Scan for the cell matching the given text and deliver its [x, y] coordinate at center. 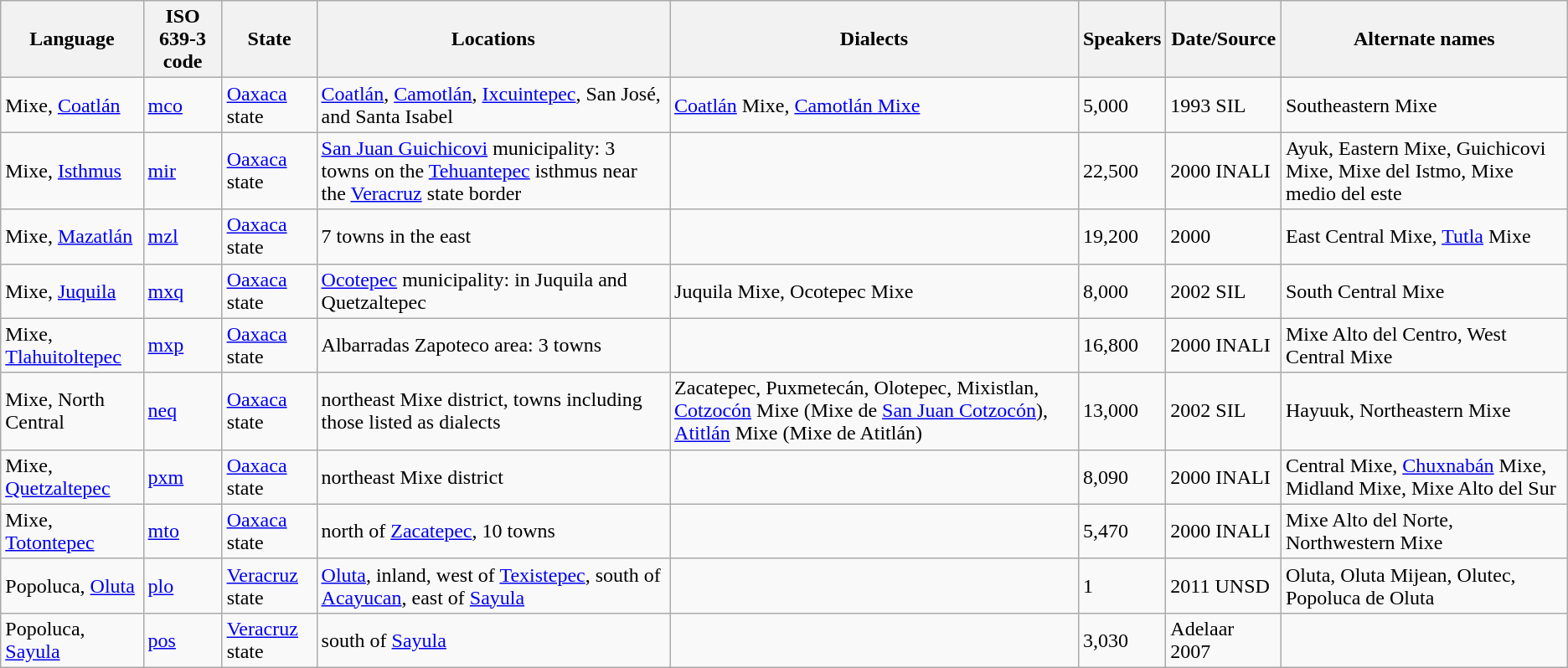
Language [72, 39]
pos [183, 640]
Mixe Alto del Centro, West Central Mixe [1424, 345]
16,800 [1122, 345]
Mixe Alto del Norte, Northwestern Mixe [1424, 531]
Mixe, Isthmus [72, 171]
mco [183, 105]
Speakers [1122, 39]
3,030 [1122, 640]
Coatlán Mixe, Camotlán Mixe [874, 105]
1993 SIL [1224, 105]
neq [183, 411]
Adelaar 2007 [1224, 640]
1 [1122, 586]
Mixe, Tlahuitoltepec [72, 345]
Alternate names [1424, 39]
Hayuuk, Northeastern Mixe [1424, 411]
Mixe, North Central [72, 411]
Central Mixe, Chuxnabán Mixe, Midland Mixe, Mixe Alto del Sur [1424, 477]
plo [183, 586]
Southeastern Mixe [1424, 105]
mir [183, 171]
Date/Source [1224, 39]
south of Sayula [493, 640]
northeast Mixe district, towns including those listed as dialects [493, 411]
Dialects [874, 39]
Mixe, Juquila [72, 291]
22,500 [1122, 171]
mzl [183, 236]
5,000 [1122, 105]
19,200 [1122, 236]
mxp [183, 345]
8,090 [1122, 477]
Locations [493, 39]
mxq [183, 291]
Ocotepec municipality: in Juquila and Quetzaltepec [493, 291]
Zacatepec, Puxmetecán, Olotepec, Mixistlan, Cotzocón Mixe (Mixe de San Juan Cotzocón), Atitlán Mixe (Mixe de Atitlán) [874, 411]
Ayuk, Eastern Mixe, Guichicovi Mixe, Mixe del Istmo, Mixe medio del este [1424, 171]
Mixe, Mazatlán [72, 236]
San Juan Guichicovi municipality: 3 towns on the Tehuantepec isthmus near the Veracruz state border [493, 171]
Mixe, Coatlán [72, 105]
8,000 [1122, 291]
South Central Mixe [1424, 291]
East Central Mixe, Tutla Mixe [1424, 236]
7 towns in the east [493, 236]
mto [183, 531]
ISO 639-3 code [183, 39]
13,000 [1122, 411]
Albarradas Zapoteco area: 3 towns [493, 345]
Oluta, Oluta Mijean, Olutec, Popoluca de Oluta [1424, 586]
Mixe, Totontepec [72, 531]
5,470 [1122, 531]
Mixe, Quetzaltepec [72, 477]
northeast Mixe district [493, 477]
Popoluca, Oluta [72, 586]
north of Zacatepec, 10 towns [493, 531]
Popoluca, Sayula [72, 640]
2000 [1224, 236]
Juquila Mixe, Ocotepec Mixe [874, 291]
pxm [183, 477]
State [270, 39]
Oluta, inland, west of Texistepec, south of Acayucan, east of Sayula [493, 586]
2011 UNSD [1224, 586]
Coatlán, Camotlán, Ixcuintepec, San José, and Santa Isabel [493, 105]
